Extract the [x, y] coordinate from the center of the cell holding the provided text.  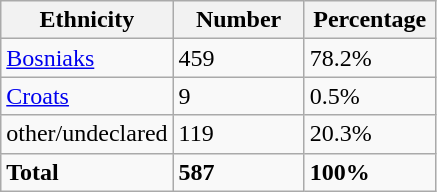
119 [238, 134]
587 [238, 172]
Total [87, 172]
20.3% [370, 134]
78.2% [370, 58]
Bosniaks [87, 58]
Number [238, 20]
Croats [87, 96]
other/undeclared [87, 134]
9 [238, 96]
459 [238, 58]
100% [370, 172]
Percentage [370, 20]
0.5% [370, 96]
Ethnicity [87, 20]
